Return (X, Y) of the center of cell containing provided text 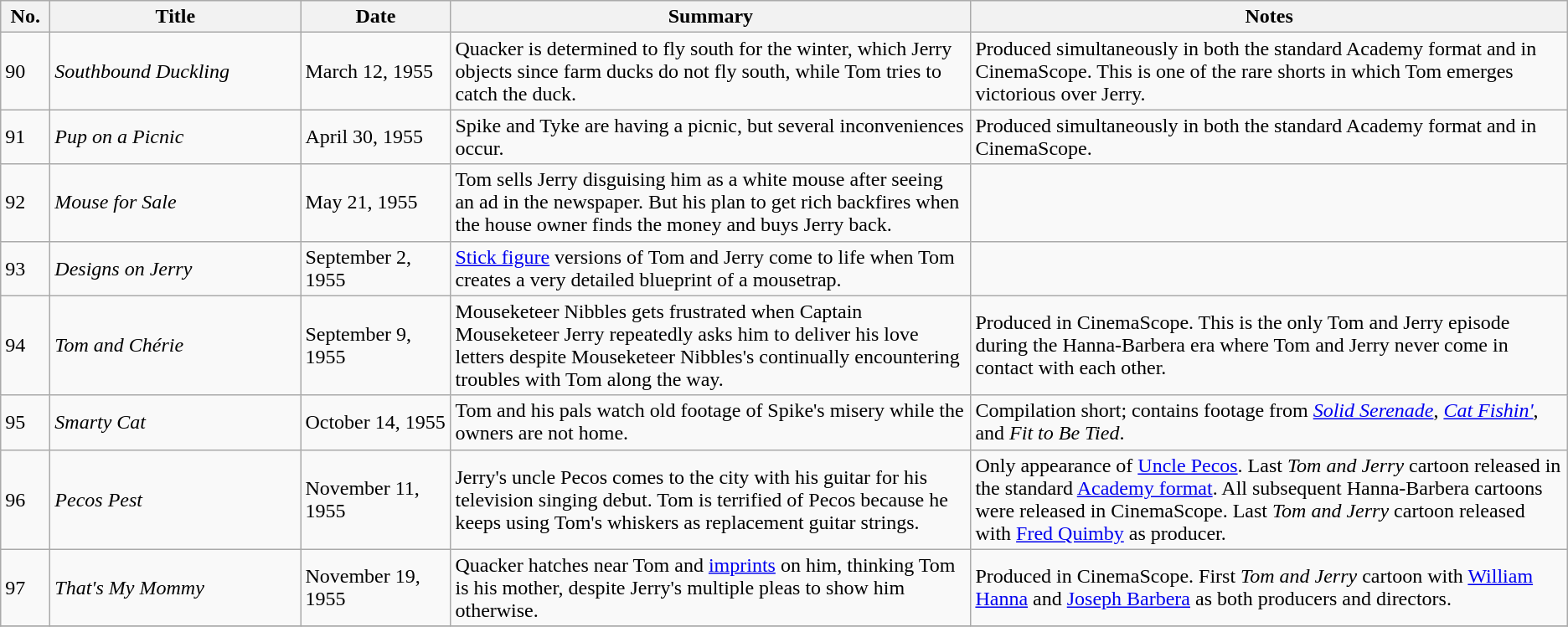
Compilation short; contains footage from Solid Serenade, Cat Fishin', and Fit to Be Tied. (1269, 422)
Southbound Duckling (176, 71)
September 9, 1955 (375, 345)
May 21, 1955 (375, 203)
Produced simultaneously in both the standard Academy format and in CinemaScope. (1269, 137)
Title (176, 17)
96 (25, 499)
Date (375, 17)
March 12, 1955 (375, 71)
Quacker hatches near Tom and imprints on him, thinking Tom is his mother, despite Jerry's multiple pleas to show him otherwise. (710, 588)
93 (25, 268)
91 (25, 137)
October 14, 1955 (375, 422)
Pup on a Picnic (176, 137)
94 (25, 345)
That's My Mommy (176, 588)
97 (25, 588)
November 11, 1955 (375, 499)
Spike and Tyke are having a picnic, but several inconveniences occur. (710, 137)
Designs on Jerry (176, 268)
November 19, 1955 (375, 588)
Quacker is determined to fly south for the winter, which Jerry objects since farm ducks do not fly south, while Tom tries to catch the duck. (710, 71)
Stick figure versions of Tom and Jerry come to life when Tom creates a very detailed blueprint of a mousetrap. (710, 268)
Summary (710, 17)
April 30, 1955 (375, 137)
90 (25, 71)
Tom and his pals watch old footage of Spike's misery while the owners are not home. (710, 422)
No. (25, 17)
95 (25, 422)
Smarty Cat (176, 422)
Mouse for Sale (176, 203)
Tom and Chérie (176, 345)
Notes (1269, 17)
September 2, 1955 (375, 268)
Produced in CinemaScope. First Tom and Jerry cartoon with William Hanna and Joseph Barbera as both producers and directors. (1269, 588)
92 (25, 203)
Pecos Pest (176, 499)
